Extract the [X, Y] coordinate from the center of the cell holding the provided text.  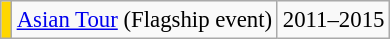
Asian Tour (Flagship event) [144, 20]
2011–2015 [333, 20]
